From the cell containing the given text, extract its center point as [X, Y] coordinate. 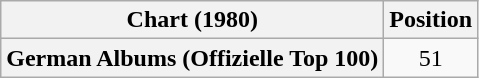
Chart (1980) [192, 20]
German Albums (Offizielle Top 100) [192, 58]
51 [431, 58]
Position [431, 20]
